Return [X, Y] of the center of cell containing provided text 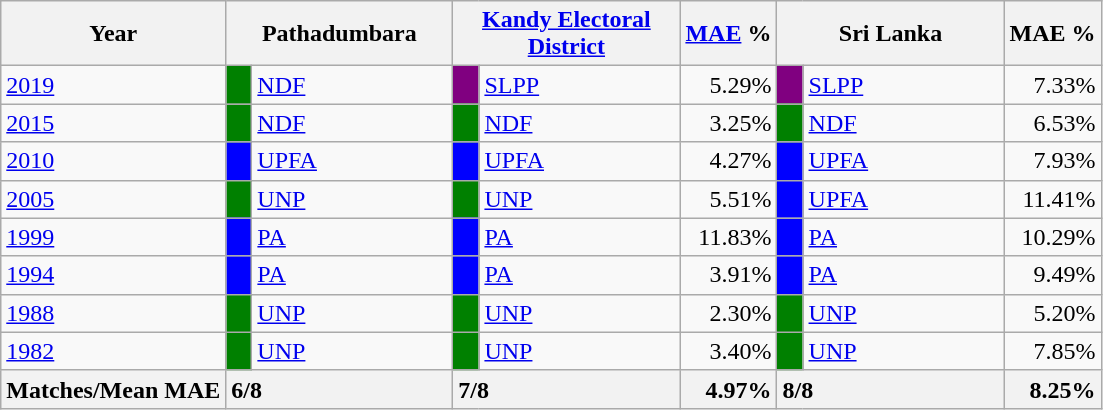
2015 [114, 123]
8.25% [1052, 389]
4.27% [728, 161]
11.83% [728, 237]
1994 [114, 275]
8/8 [890, 389]
3.40% [728, 351]
Matches/Mean MAE [114, 389]
3.91% [728, 275]
3.25% [728, 123]
9.49% [1052, 275]
Sri Lanka [890, 34]
Pathadumbara [340, 34]
Year [114, 34]
1999 [114, 237]
4.97% [728, 389]
7.93% [1052, 161]
6.53% [1052, 123]
5.20% [1052, 313]
6/8 [340, 389]
2005 [114, 199]
2019 [114, 85]
2010 [114, 161]
Kandy Electoral District [566, 34]
5.29% [728, 85]
5.51% [728, 199]
7.85% [1052, 351]
1988 [114, 313]
11.41% [1052, 199]
1982 [114, 351]
2.30% [728, 313]
7/8 [566, 389]
7.33% [1052, 85]
10.29% [1052, 237]
